Detect which cell encompasses the target text, then output its [x, y] center coordinate. 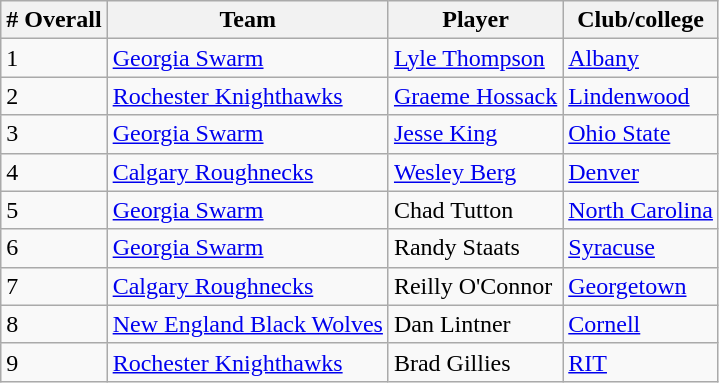
Jesse King [475, 134]
5 [54, 210]
9 [54, 362]
New England Black Wolves [248, 324]
Graeme Hossack [475, 96]
Wesley Berg [475, 172]
8 [54, 324]
RIT [641, 362]
Dan Lintner [475, 324]
Ohio State [641, 134]
Georgetown [641, 286]
1 [54, 58]
2 [54, 96]
Player [475, 20]
North Carolina [641, 210]
3 [54, 134]
Lyle Thompson [475, 58]
Randy Staats [475, 248]
Lindenwood [641, 96]
Club/college [641, 20]
Cornell [641, 324]
Chad Tutton [475, 210]
# Overall [54, 20]
6 [54, 248]
Denver [641, 172]
Reilly O'Connor [475, 286]
Albany [641, 58]
Team [248, 20]
Brad Gillies [475, 362]
7 [54, 286]
Syracuse [641, 248]
4 [54, 172]
